Output the [x, y] coordinate of the center of the cell containing the given text.  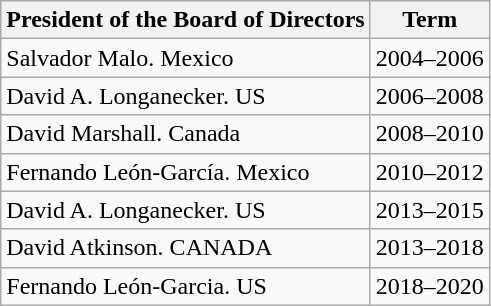
2013–2015 [430, 210]
2013–2018 [430, 248]
Term [430, 20]
2008–2010 [430, 134]
Fernando León-Garcia. US [186, 286]
Fernando León-García. Mexico [186, 172]
2006–2008 [430, 96]
David Atkinson. CANADA [186, 248]
2010–2012 [430, 172]
2004–2006 [430, 58]
David Marshall. Canada [186, 134]
2018–2020 [430, 286]
Salvador Malo. Mexico [186, 58]
President of the Board of Directors [186, 20]
